Pinpoint the cell where the given text exists, returning its [X, Y] midpoint coordinate. 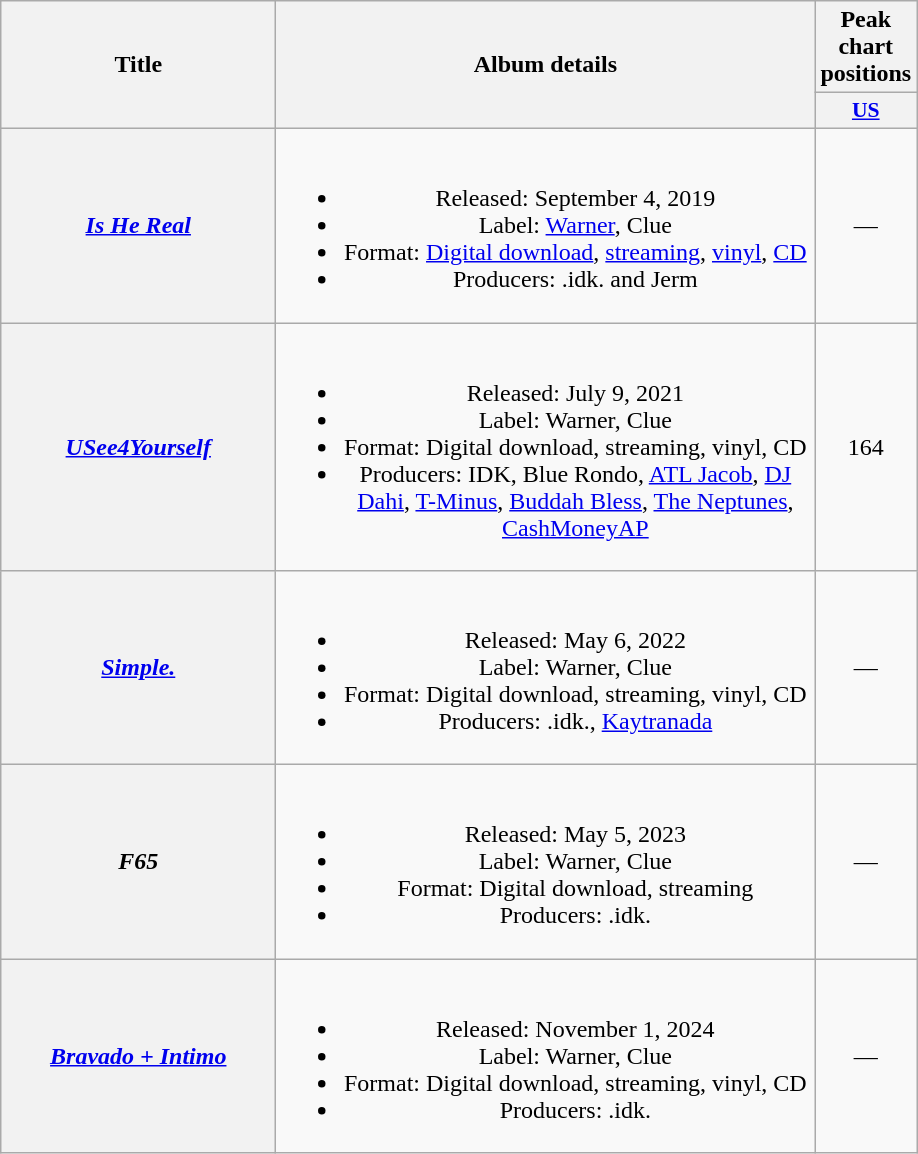
Is He Real [138, 225]
Title [138, 65]
Released: September 4, 2019Label: Warner, ClueFormat: Digital download, streaming, vinyl, CDProducers: .idk. and Jerm [546, 225]
Released: November 1, 2024Label: Warner, ClueFormat: Digital download, streaming, vinyl, CDProducers: .idk. [546, 1056]
Simple. [138, 668]
Bravado + Intimo [138, 1056]
USee4Yourself [138, 446]
Released: May 6, 2022Label: Warner, ClueFormat: Digital download, streaming, vinyl, CDProducers: .idk., Kaytranada [546, 668]
F65 [138, 862]
164 [866, 446]
Peak chart positions [866, 47]
Released: May 5, 2023Label: Warner, ClueFormat: Digital download, streamingProducers: .idk. [546, 862]
Album details [546, 65]
US [866, 111]
